Search for the cell housing the specified text and yield its (x, y) center coordinate. 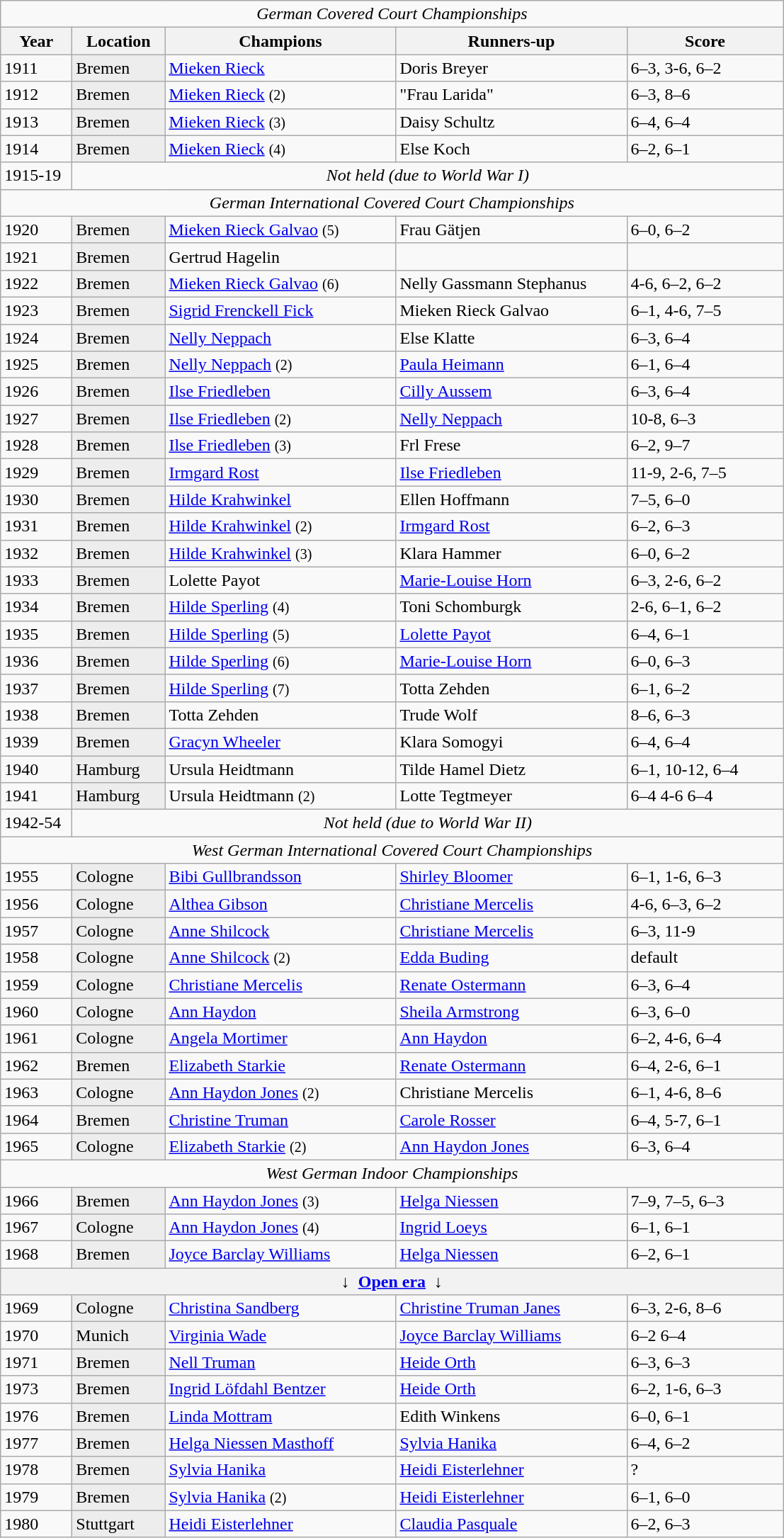
1925 (37, 365)
6–2, 1-6, 6–3 (705, 1389)
1980 (37, 1524)
Nell Truman (280, 1362)
6–1, 6–1 (705, 1228)
1929 (37, 473)
11-9, 2-6, 7–5 (705, 473)
1959 (37, 985)
Christina Sandberg (280, 1308)
1968 (37, 1255)
6–4 4-6 6–4 (705, 796)
1976 (37, 1416)
1933 (37, 580)
Mieken Rieck (3) (280, 122)
1922 (37, 283)
West German Indoor Championships (392, 1173)
Edith Winkens (511, 1416)
1978 (37, 1470)
Doris Breyer (511, 68)
Christine Truman Janes (511, 1308)
Mieken Rieck Galvao (511, 310)
Hilde Sperling (6) (280, 661)
Sheila Armstrong (511, 1012)
Daisy Schultz (511, 122)
1931 (37, 526)
1960 (37, 1012)
Toni Schomburgk (511, 607)
1958 (37, 958)
Shirley Bloomer (511, 877)
1914 (37, 149)
Mieken Rieck (280, 68)
Angela Mortimer (280, 1039)
1934 (37, 607)
Sigrid Frenckell Fick (280, 310)
Hilde Krahwinkel (2) (280, 526)
6–2 6–4 (705, 1335)
6–4, 6–1 (705, 634)
1979 (37, 1497)
Ursula Heidtmann (2) (280, 796)
Trude Wolf (511, 715)
Else Koch (511, 149)
Klara Hammer (511, 553)
6–1, 6–2 (705, 688)
6–3, 11-9 (705, 931)
Stuttgart (119, 1524)
Nelly Neppach (2) (280, 365)
Hilde Krahwinkel (3) (280, 553)
1911 (37, 68)
1912 (37, 95)
1966 (37, 1201)
1936 (37, 661)
Linda Mottram (280, 1416)
Ursula Heidtmann (280, 769)
7–5, 6–0 (705, 499)
6–2, 4-6, 6–4 (705, 1039)
1939 (37, 742)
↓ Open era ↓ (392, 1282)
German International Covered Court Championships (392, 203)
6–1, 6–4 (705, 365)
1965 (37, 1146)
Althea Gibson (280, 904)
6–1, 10-12, 6–4 (705, 769)
Virginia Wade (280, 1335)
4-6, 6–3, 6–2 (705, 904)
Mieken Rieck (4) (280, 149)
Elizabeth Starkie (280, 1065)
6–3, 2-6, 8–6 (705, 1308)
6–0, 6–3 (705, 661)
1920 (37, 230)
Cilly Aussem (511, 392)
1977 (37, 1443)
Frl Frese (511, 446)
default (705, 958)
4-6, 6–2, 6–2 (705, 283)
Hilde Sperling (7) (280, 688)
Lotte Tegtmeyer (511, 796)
1937 (37, 688)
Nelly Gassmann Stephanus (511, 283)
Tilde Hamel Dietz (511, 769)
1932 (37, 553)
6–1, 4-6, 7–5 (705, 310)
1962 (37, 1065)
1957 (37, 931)
6–4, 6–2 (705, 1443)
Ilse Friedleben (2) (280, 419)
1956 (37, 904)
Bibi Gullbrandsson (280, 877)
? (705, 1470)
Anne Shilcock (280, 931)
Runners-up (511, 41)
Ingrid Löfdahl Bentzer (280, 1389)
Location (119, 41)
1961 (37, 1039)
1973 (37, 1389)
1967 (37, 1228)
6–0, 6–1 (705, 1416)
6–1, 6–0 (705, 1497)
Ilse Friedleben (3) (280, 446)
6–3, 6–0 (705, 1012)
6–3, 8–6 (705, 95)
6–3, 3-6, 6–2 (705, 68)
6–1, 1-6, 6–3 (705, 877)
Champions (280, 41)
Ann Haydon Jones (2) (280, 1092)
10-8, 6–3 (705, 419)
Munich (119, 1335)
Gertrud Hagelin (280, 256)
Helga Niessen Masthoff (280, 1443)
1940 (37, 769)
Gracyn Wheeler (280, 742)
Hilde Sperling (4) (280, 607)
1915-19 (37, 176)
Else Klatte (511, 338)
8–6, 6–3 (705, 715)
Anne Shilcock (2) (280, 958)
Hilde Sperling (5) (280, 634)
1930 (37, 499)
2-6, 6–1, 6–2 (705, 607)
1927 (37, 419)
Elizabeth Starkie (2) (280, 1146)
6–2, 9–7 (705, 446)
Paula Heimann (511, 365)
Ann Haydon Jones (3) (280, 1201)
Christine Truman (280, 1119)
Klara Somogyi (511, 742)
Edda Buding (511, 958)
Hilde Krahwinkel (280, 499)
"Frau Larida" (511, 95)
Sylvia Hanika (2) (280, 1497)
Year (37, 41)
Score (705, 41)
1963 (37, 1092)
1921 (37, 256)
Carole Rosser (511, 1119)
Ann Haydon Jones (511, 1146)
1942-54 (37, 823)
1964 (37, 1119)
6–1, 4-6, 8–6 (705, 1092)
German Covered Court Championships (392, 14)
6–3, 6–3 (705, 1362)
1913 (37, 122)
Claudia Pasquale (511, 1524)
1969 (37, 1308)
1955 (37, 877)
West German International Covered Court Championships (392, 850)
1935 (37, 634)
Frau Gätjen (511, 230)
Mieken Rieck Galvao (5) (280, 230)
1938 (37, 715)
1923 (37, 310)
6–3, 2-6, 6–2 (705, 580)
Ingrid Loeys (511, 1228)
7–9, 7–5, 6–3 (705, 1201)
6–4, 5-7, 6–1 (705, 1119)
1970 (37, 1335)
1924 (37, 338)
1941 (37, 796)
Mieken Rieck (2) (280, 95)
1928 (37, 446)
Not held (due to World War II) (428, 823)
1971 (37, 1362)
6–4, 2-6, 6–1 (705, 1065)
1926 (37, 392)
Mieken Rieck Galvao (6) (280, 283)
Ann Haydon Jones (4) (280, 1228)
Ellen Hoffmann (511, 499)
Not held (due to World War I) (428, 176)
